Scan for the cell matching the given text and deliver its (x, y) coordinate at center. 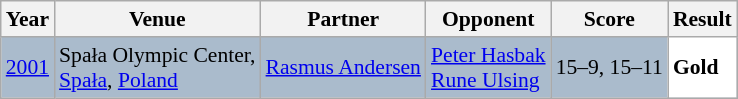
2001 (28, 68)
Rasmus Andersen (344, 68)
Year (28, 19)
Partner (344, 19)
Score (610, 19)
15–9, 15–11 (610, 68)
Result (702, 19)
Venue (158, 19)
Spała Olympic Center,Spała, Poland (158, 68)
Peter Hasbak Rune Ulsing (488, 68)
Opponent (488, 19)
Gold (702, 68)
